For the text-containing cell, return its midpoint in [x, y] coordinate format. 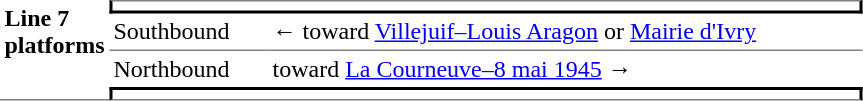
Northbound [188, 69]
Line 7 platforms [54, 50]
Southbound [188, 33]
toward La Courneuve–8 mai 1945 → [565, 69]
← toward Villejuif–Louis Aragon or Mairie d'Ivry [565, 33]
